Locate the cell with the specified text and output its [x, y] center coordinate. 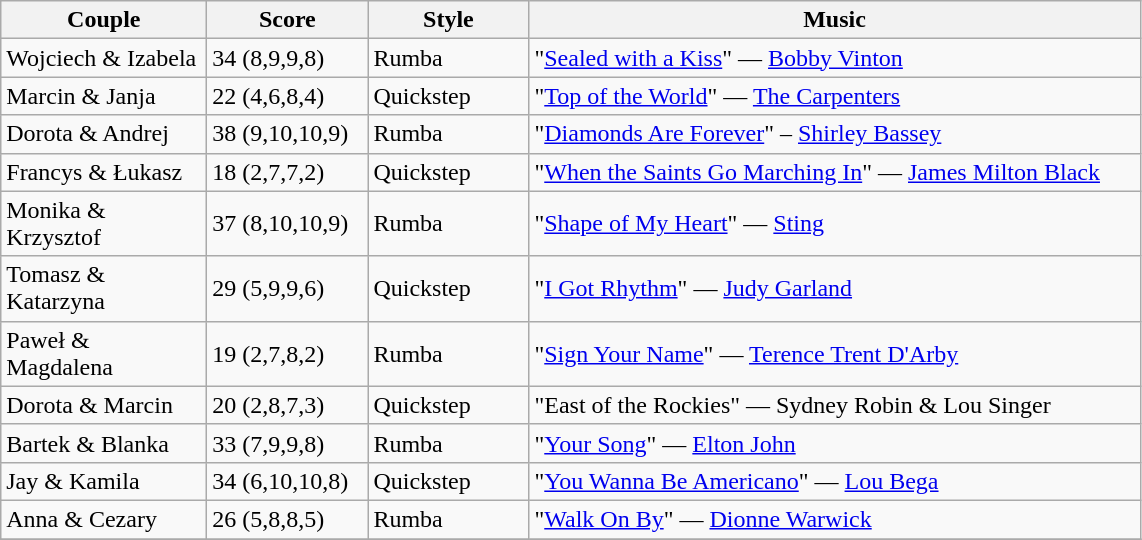
"Sign Your Name" — Terence Trent D'Arby [834, 354]
"East of the Rockies" — Sydney Robin & Lou Singer [834, 405]
"When the Saints Go Marching In" — James Milton Black [834, 172]
22 (4,6,8,4) [288, 96]
Score [288, 20]
Dorota & Andrej [104, 134]
Monika & Krzysztof [104, 224]
"I Got Rhythm" — Judy Garland [834, 288]
26 (5,8,8,5) [288, 519]
Anna & Cezary [104, 519]
29 (5,9,9,6) [288, 288]
33 (7,9,9,8) [288, 443]
Style [448, 20]
"Top of the World" — The Carpenters [834, 96]
38 (9,10,10,9) [288, 134]
Jay & Kamila [104, 481]
"Diamonds Are Forever" – Shirley Bassey [834, 134]
Marcin & Janja [104, 96]
Paweł & Magdalena [104, 354]
Wojciech & Izabela [104, 58]
"You Wanna Be Americano" — Lou Bega [834, 481]
20 (2,8,7,3) [288, 405]
Tomasz & Katarzyna [104, 288]
"Your Song" — Elton John [834, 443]
"Sealed with a Kiss" — Bobby Vinton [834, 58]
37 (8,10,10,9) [288, 224]
Francys & Łukasz [104, 172]
Bartek & Blanka [104, 443]
19 (2,7,8,2) [288, 354]
"Walk On By" — Dionne Warwick [834, 519]
34 (8,9,9,8) [288, 58]
34 (6,10,10,8) [288, 481]
Music [834, 20]
"Shape of My Heart" — Sting [834, 224]
Couple [104, 20]
Dorota & Marcin [104, 405]
18 (2,7,7,2) [288, 172]
